Extract the (X, Y) coordinate from the center of the cell holding the provided text.  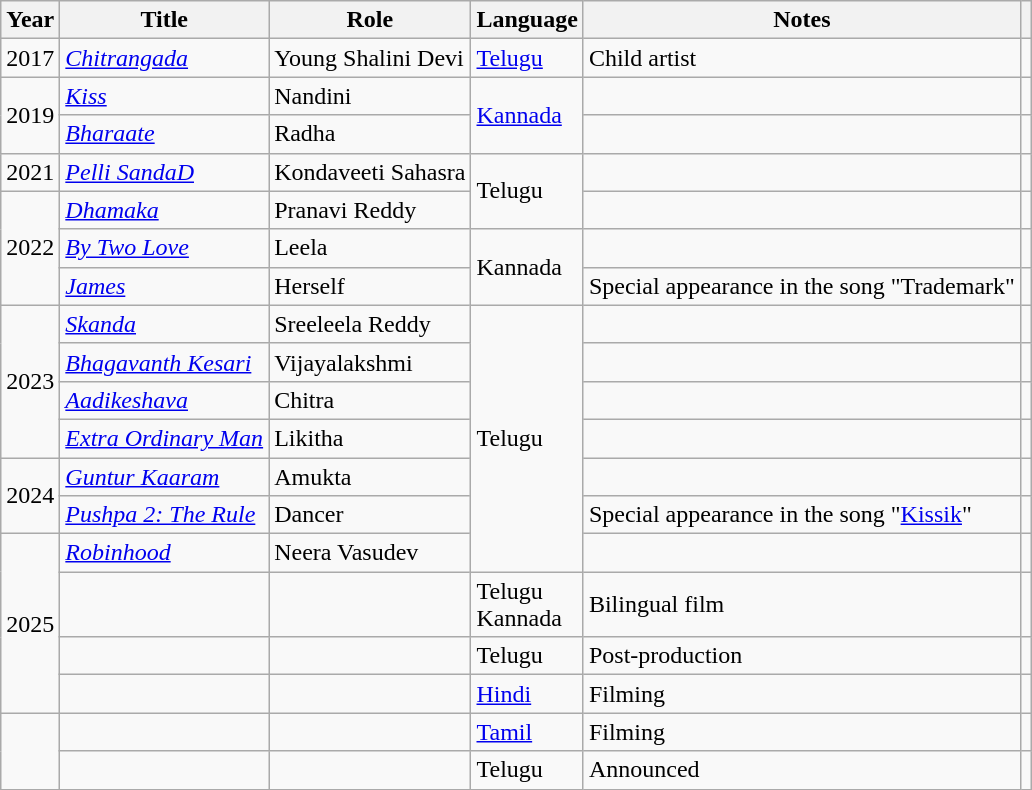
Sreeleela Reddy (370, 324)
Special appearance in the song "Kissik" (802, 515)
2022 (30, 248)
Neera Vasudev (370, 553)
Chitrangada (164, 58)
Special appearance in the song "Trademark" (802, 286)
Chitra (370, 400)
Radha (370, 134)
Bharaate (164, 134)
Child artist (802, 58)
Kondaveeti Sahasra (370, 172)
Bhagavanth Kesari (164, 362)
Dhamaka (164, 210)
Tamil (527, 732)
2024 (30, 496)
Title (164, 20)
Young Shalini Devi (370, 58)
Skanda (164, 324)
Pranavi Reddy (370, 210)
Aadikeshava (164, 400)
Robinhood (164, 553)
Role (370, 20)
James (164, 286)
Leela (370, 248)
Nandini (370, 96)
2023 (30, 381)
2017 (30, 58)
Year (30, 20)
TeluguKannada (527, 604)
2019 (30, 115)
Notes (802, 20)
Amukta (370, 477)
Guntur Kaaram (164, 477)
Extra Ordinary Man (164, 438)
Language (527, 20)
Herself (370, 286)
Bilingual film (802, 604)
Announced (802, 770)
Pushpa 2: The Rule (164, 515)
Likitha (370, 438)
Vijayalakshmi (370, 362)
2021 (30, 172)
Kiss (164, 96)
2025 (30, 624)
Pelli SandaD (164, 172)
Post-production (802, 656)
Hindi (527, 694)
Dancer (370, 515)
By Two Love (164, 248)
